Return the [x, y] coordinate for the center point of the cell that contains the specified text.  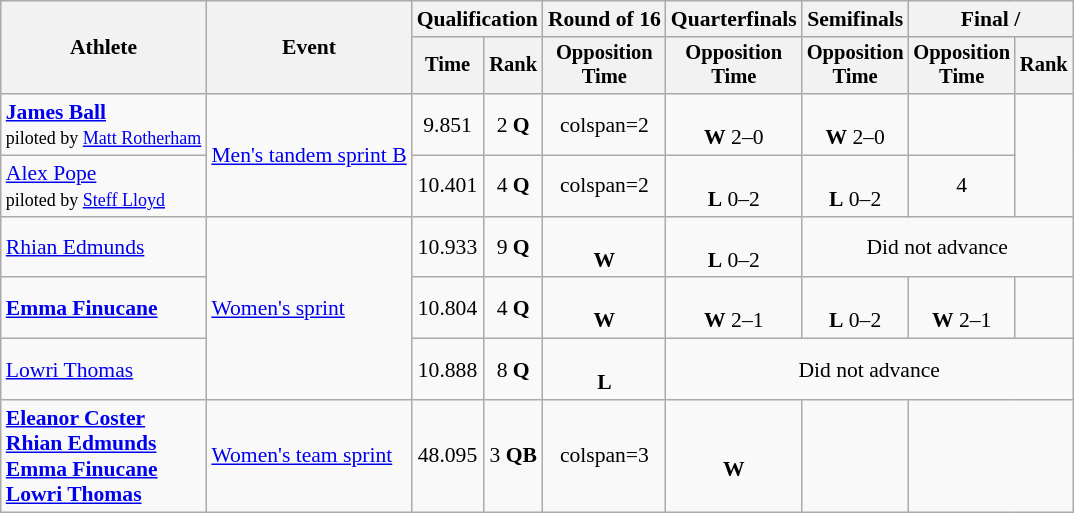
L [604, 370]
Quarterfinals [734, 19]
8 Q [513, 370]
Qualification [478, 19]
Final / [990, 19]
2 Q [513, 124]
Event [308, 48]
colspan=3 [604, 456]
Women's team sprint [308, 456]
10.401 [448, 186]
Women's sprint [308, 308]
Round of 16 [604, 19]
Eleanor CosterRhian EdmundsEmma FinucaneLowri Thomas [104, 456]
4 [962, 186]
3 QB [513, 456]
Athlete [104, 48]
10.933 [448, 248]
Semifinals [856, 19]
James Ballpiloted by Matt Rotherham [104, 124]
Time [448, 66]
Alex Popepiloted by Steff Lloyd [104, 186]
10.888 [448, 370]
48.095 [448, 456]
9.851 [448, 124]
9 Q [513, 248]
Rhian Edmunds [104, 248]
Lowri Thomas [104, 370]
10.804 [448, 308]
Men's tandem sprint B [308, 155]
Emma Finucane [104, 308]
